Extract the (x, y) coordinate from the center of the cell holding the provided text.  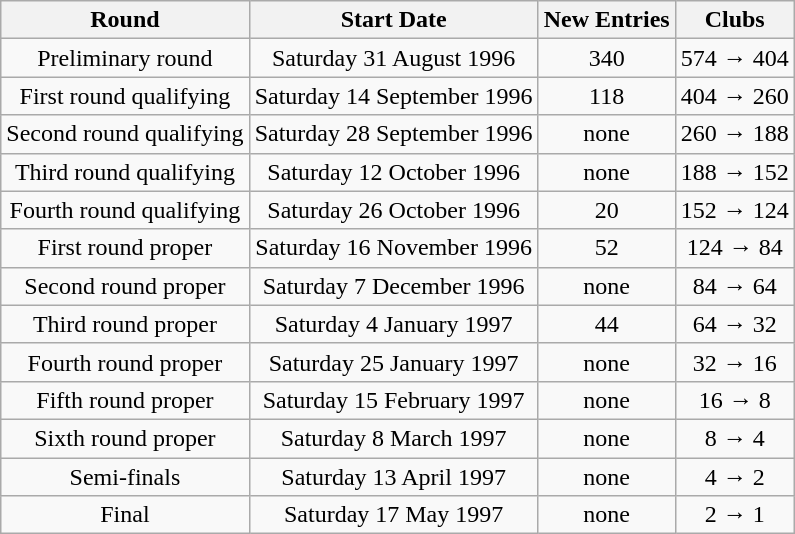
152 → 124 (734, 210)
20 (606, 210)
118 (606, 96)
4 → 2 (734, 477)
Round (125, 20)
Fifth round proper (125, 400)
Saturday 17 May 1997 (394, 515)
Start Date (394, 20)
Saturday 4 January 1997 (394, 324)
Saturday 7 December 1996 (394, 286)
Saturday 31 August 1996 (394, 58)
188 → 152 (734, 172)
Second round qualifying (125, 134)
Saturday 12 October 1996 (394, 172)
First round proper (125, 248)
574 → 404 (734, 58)
84 → 64 (734, 286)
Saturday 8 March 1997 (394, 438)
16 → 8 (734, 400)
Third round proper (125, 324)
260 → 188 (734, 134)
124 → 84 (734, 248)
52 (606, 248)
New Entries (606, 20)
Second round proper (125, 286)
Saturday 26 October 1996 (394, 210)
Saturday 25 January 1997 (394, 362)
Sixth round proper (125, 438)
404 → 260 (734, 96)
Final (125, 515)
Fourth round proper (125, 362)
First round qualifying (125, 96)
Saturday 28 September 1996 (394, 134)
Semi-finals (125, 477)
Saturday 13 April 1997 (394, 477)
8 → 4 (734, 438)
Saturday 14 September 1996 (394, 96)
Clubs (734, 20)
2 → 1 (734, 515)
Saturday 15 February 1997 (394, 400)
Third round qualifying (125, 172)
64 → 32 (734, 324)
340 (606, 58)
44 (606, 324)
32 → 16 (734, 362)
Saturday 16 November 1996 (394, 248)
Preliminary round (125, 58)
Fourth round qualifying (125, 210)
